Find where the given text appears and provide that cell's center as [X, Y] coordinate. 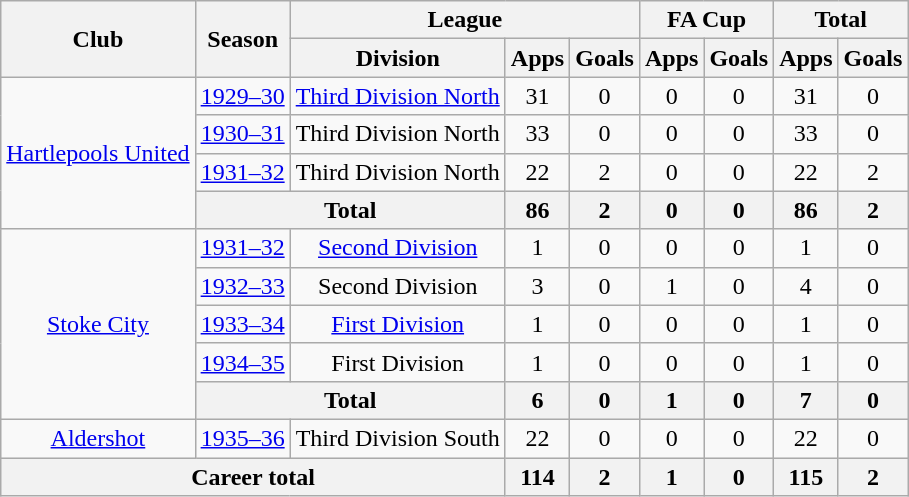
1932–33 [242, 286]
3 [537, 286]
Division [398, 58]
Club [98, 39]
Aldershot [98, 438]
1935–36 [242, 438]
Hartlepools United [98, 153]
Career total [254, 477]
7 [806, 400]
Third Division South [398, 438]
114 [537, 477]
Stoke City [98, 324]
4 [806, 286]
FA Cup [706, 20]
1934–35 [242, 362]
6 [537, 400]
League [464, 20]
1933–34 [242, 324]
1929–30 [242, 96]
Season [242, 39]
1930–31 [242, 134]
115 [806, 477]
